Output the (X, Y) coordinate of the center of the cell containing the given text.  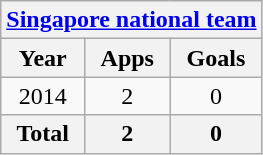
Apps (128, 58)
Year (43, 58)
Total (43, 134)
Singapore national team (132, 20)
2014 (43, 96)
Goals (216, 58)
